Identify which cell holds the provided text, then report its (X, Y) central coordinate. 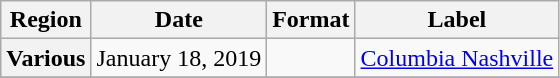
Various (46, 58)
Columbia Nashville (457, 58)
January 18, 2019 (179, 58)
Format (311, 20)
Date (179, 20)
Region (46, 20)
Label (457, 20)
